Search for the cell housing the specified text and yield its [x, y] center coordinate. 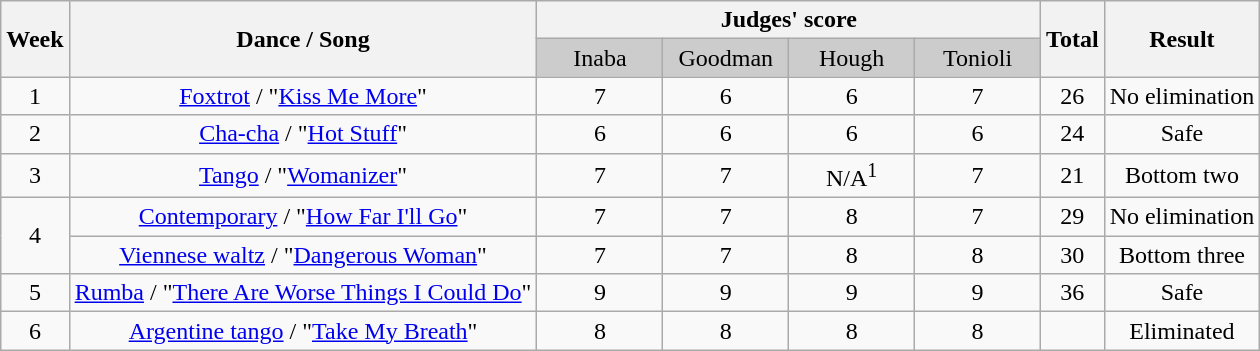
Goodman [726, 58]
Bottom two [1182, 176]
Cha-cha / "Hot Stuff" [303, 134]
4 [35, 236]
Argentine tango / "Take My Breath" [303, 331]
Inaba [600, 58]
36 [1073, 293]
2 [35, 134]
5 [35, 293]
Tango / "Womanizer" [303, 176]
1 [35, 96]
Tonioli [978, 58]
Result [1182, 39]
Bottom three [1182, 255]
Total [1073, 39]
Contemporary / "How Far I'll Go" [303, 217]
Rumba / "There Are Worse Things I Could Do" [303, 293]
Eliminated [1182, 331]
Dance / Song [303, 39]
Foxtrot / "Kiss Me More" [303, 96]
30 [1073, 255]
26 [1073, 96]
3 [35, 176]
Judges' score [789, 20]
Viennese waltz / "Dangerous Woman" [303, 255]
Hough [852, 58]
21 [1073, 176]
24 [1073, 134]
N/A1 [852, 176]
Week [35, 39]
29 [1073, 217]
